Output the [x, y] coordinate of the center of the cell containing the given text.  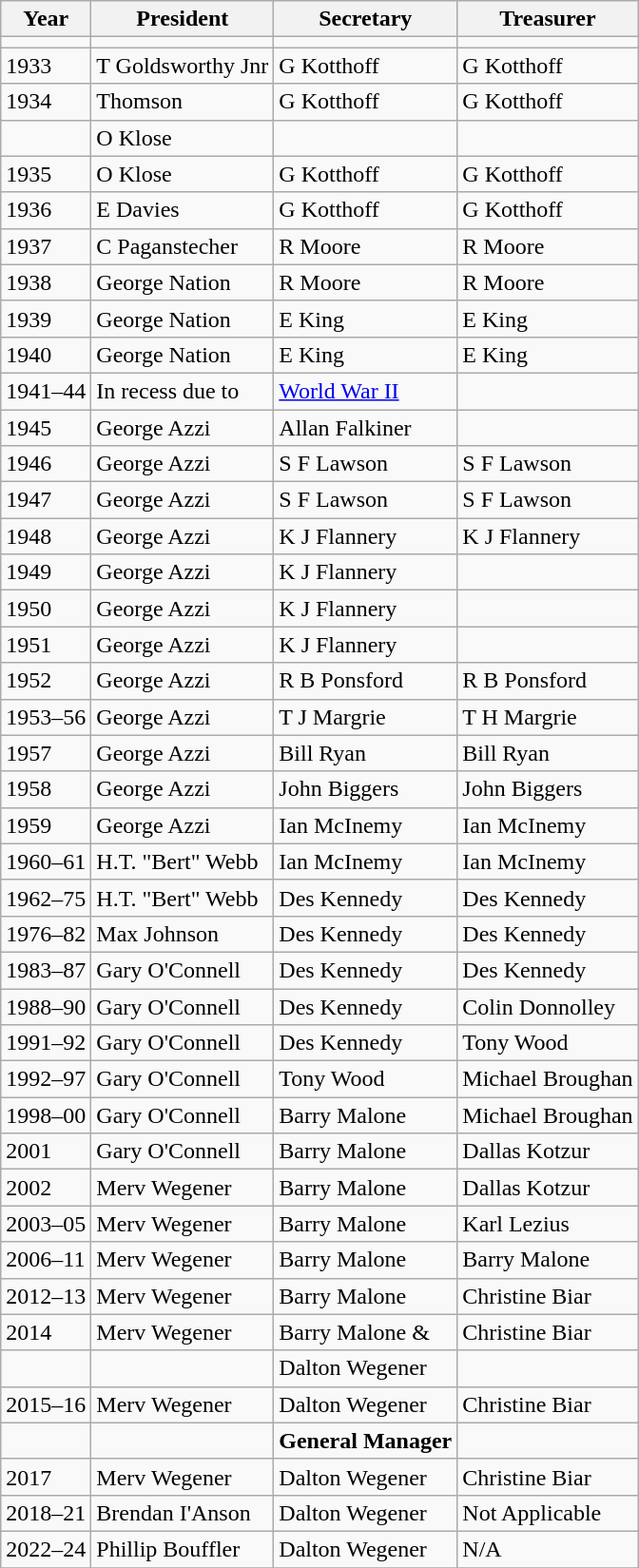
1946 [46, 464]
1936 [46, 210]
C Paganstecher [183, 246]
Karl Lezius [548, 1224]
T J Margrie [365, 717]
World War II [365, 391]
2012–13 [46, 1296]
Max Johnson [183, 934]
1948 [46, 536]
1947 [46, 500]
Secretary [365, 19]
Barry Malone & [365, 1332]
2022–24 [46, 1549]
1950 [46, 609]
T H Margrie [548, 717]
1998–00 [46, 1115]
Year [46, 19]
1951 [46, 645]
2017 [46, 1477]
1991–92 [46, 1043]
1988–90 [46, 1007]
2003–05 [46, 1224]
General Manager [365, 1441]
1933 [46, 66]
1935 [46, 174]
1945 [46, 427]
N/A [548, 1549]
2014 [46, 1332]
1960–61 [46, 861]
1937 [46, 246]
1957 [46, 753]
2002 [46, 1188]
1976–82 [46, 934]
Thomson [183, 102]
Treasurer [548, 19]
T Goldsworthy Jnr [183, 66]
Allan Falkiner [365, 427]
1959 [46, 825]
1939 [46, 319]
2006–11 [46, 1260]
1940 [46, 355]
E Davies [183, 210]
1934 [46, 102]
1952 [46, 681]
1992–97 [46, 1079]
Colin Donnolley [548, 1007]
Brendan I'Anson [183, 1513]
2018–21 [46, 1513]
In recess due to [183, 391]
1941–44 [46, 391]
2015–16 [46, 1404]
1953–56 [46, 717]
President [183, 19]
1938 [46, 282]
1983–87 [46, 970]
Phillip Bouffler [183, 1549]
2001 [46, 1152]
1949 [46, 572]
1958 [46, 789]
Not Applicable [548, 1513]
1962–75 [46, 898]
